Pinpoint the cell where the given text exists, returning its (x, y) midpoint coordinate. 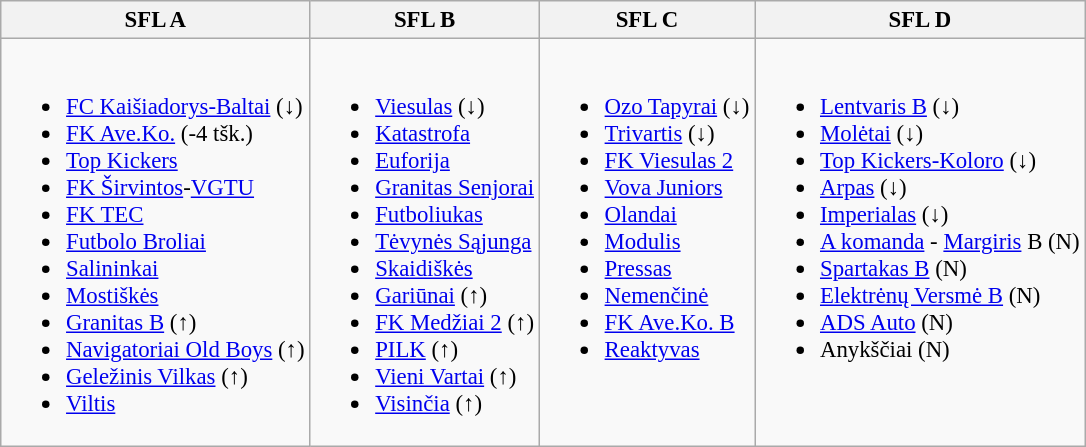
SFL B (424, 20)
Viesulas (↓)KatastrofaEuforijaGranitas SenjoraiFutboliukasTėvynės SąjungaSkaidiškėsGariūnai (↑)FK Medžiai 2 (↑)PILK (↑)Vieni Vartai (↑)Visinčia (↑) (424, 242)
SFL D (920, 20)
Ozo Tapyrai (↓)Trivartis (↓)FK Viesulas 2Vova JuniorsOlandaiModulisPressasNemenčinėFK Ave.Ko. BReaktyvas (646, 242)
SFL A (156, 20)
SFL C (646, 20)
